Locate the cell with the specified text and output its [X, Y] center coordinate. 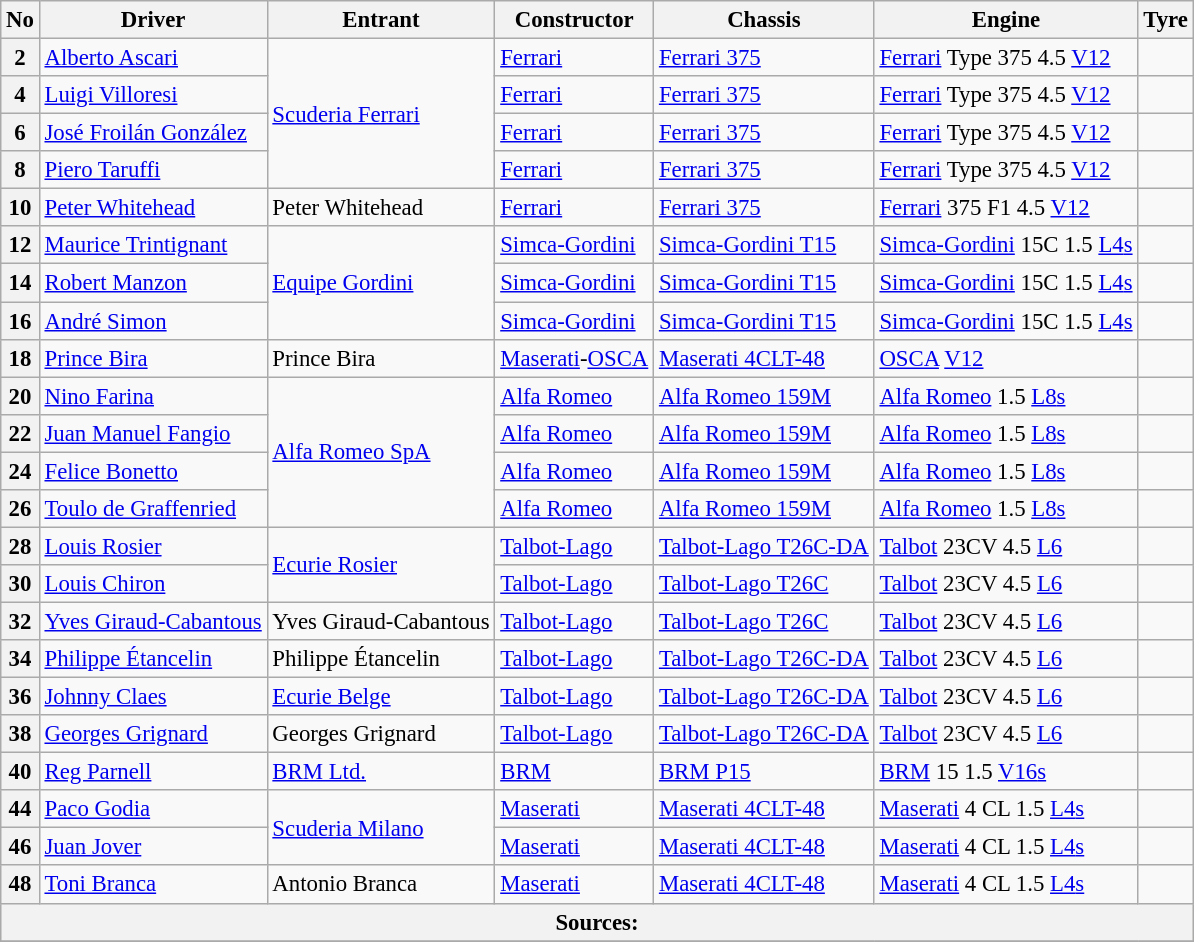
44 [20, 809]
Juan Manuel Fangio [153, 433]
Scuderia Milano [381, 828]
Alfa Romeo SpA [381, 452]
Nino Farina [153, 396]
40 [20, 772]
Maurice Trintignant [153, 245]
26 [20, 509]
Entrant [381, 20]
Chassis [764, 20]
36 [20, 697]
Ferrari 375 F1 4.5 V12 [1006, 208]
Ecurie Belge [381, 697]
Tyre [1166, 20]
4 [20, 95]
José Froilán González [153, 133]
38 [20, 734]
20 [20, 396]
Engine [1006, 20]
Luigi Villoresi [153, 95]
BRM [574, 772]
Ecurie Rosier [381, 564]
12 [20, 245]
Paco Godia [153, 809]
OSCA V12 [1006, 358]
Robert Manzon [153, 283]
Toulo de Graffenried [153, 509]
No [20, 20]
BRM 15 1.5 V16s [1006, 772]
48 [20, 885]
Equipe Gordini [381, 282]
BRM P15 [764, 772]
8 [20, 170]
Felice Bonetto [153, 471]
Antonio Branca [381, 885]
Alberto Ascari [153, 58]
André Simon [153, 321]
Piero Taruffi [153, 170]
Maserati-OSCA [574, 358]
28 [20, 546]
14 [20, 283]
22 [20, 433]
Constructor [574, 20]
Louis Rosier [153, 546]
Driver [153, 20]
18 [20, 358]
32 [20, 621]
16 [20, 321]
BRM Ltd. [381, 772]
30 [20, 584]
Johnny Claes [153, 697]
46 [20, 847]
Juan Jover [153, 847]
Sources: [597, 922]
Reg Parnell [153, 772]
Louis Chiron [153, 584]
24 [20, 471]
6 [20, 133]
Toni Branca [153, 885]
10 [20, 208]
2 [20, 58]
Scuderia Ferrari [381, 114]
34 [20, 659]
